Scan for the cell matching the given text and deliver its (x, y) coordinate at center. 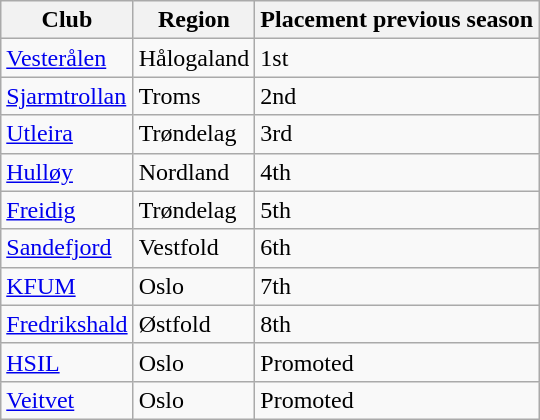
8th (397, 324)
Hålogaland (194, 58)
Club (67, 20)
Nordland (194, 172)
7th (397, 286)
6th (397, 248)
Region (194, 20)
1st (397, 58)
HSIL (67, 362)
Fredrikshald (67, 324)
Utleira (67, 134)
3rd (397, 134)
Sandefjord (67, 248)
Vesterålen (67, 58)
Placement previous season (397, 20)
KFUM (67, 286)
Østfold (194, 324)
Sjarmtrollan (67, 96)
2nd (397, 96)
5th (397, 210)
Vestfold (194, 248)
4th (397, 172)
Hulløy (67, 172)
Veitvet (67, 400)
Troms (194, 96)
Freidig (67, 210)
